Locate the cell with the specified text and output its (X, Y) center coordinate. 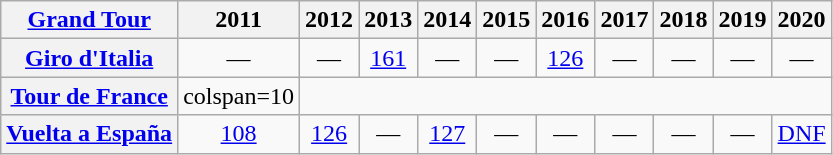
DNF (802, 134)
Giro d'Italia (90, 58)
Tour de France (90, 96)
2019 (742, 20)
2020 (802, 20)
Vuelta a España (90, 134)
161 (388, 58)
Grand Tour (90, 20)
2013 (388, 20)
2016 (566, 20)
2011 (239, 20)
2017 (624, 20)
108 (239, 134)
2015 (506, 20)
colspan=10 (239, 96)
127 (448, 134)
2012 (330, 20)
2014 (448, 20)
2018 (684, 20)
